Find where the given text appears and provide that cell's center as (X, Y) coordinate. 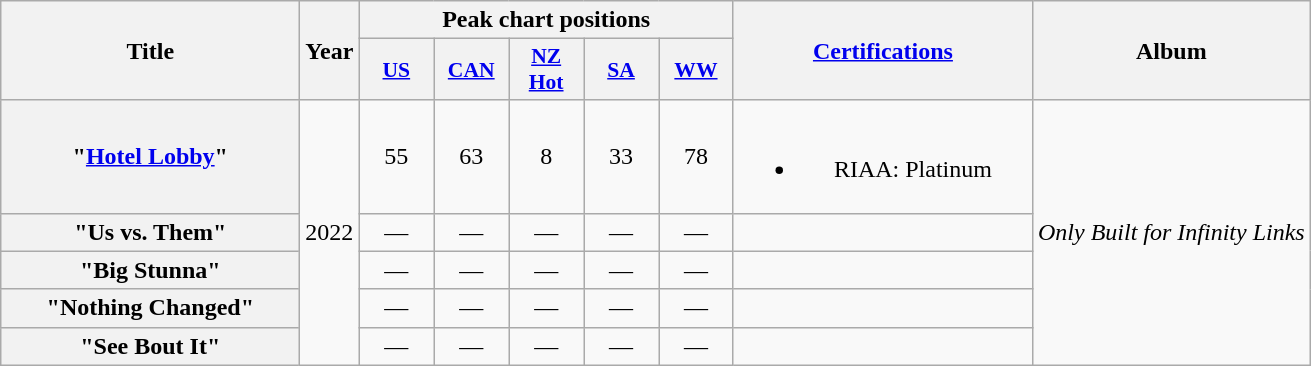
63 (472, 156)
US (396, 70)
Peak chart positions (546, 20)
"Nothing Changed" (150, 308)
Title (150, 50)
8 (546, 156)
33 (622, 156)
"Us vs. Them" (150, 232)
55 (396, 156)
CAN (472, 70)
"Big Stunna" (150, 270)
Only Built for Infinity Links (1171, 232)
WW (696, 70)
2022 (330, 232)
RIAA: Platinum (882, 156)
"See Bout It" (150, 346)
Album (1171, 50)
NZHot (546, 70)
"Hotel Lobby" (150, 156)
Year (330, 50)
SA (622, 70)
78 (696, 156)
Certifications (882, 50)
